Extract the [X, Y] coordinate from the center of the cell holding the provided text.  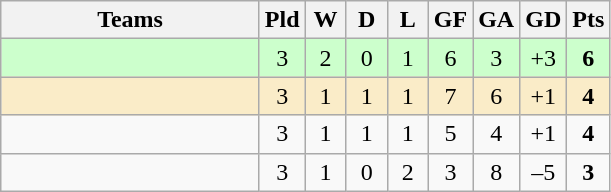
GA [496, 20]
Pts [588, 20]
7 [450, 96]
8 [496, 172]
GD [544, 20]
GF [450, 20]
Pld [282, 20]
D [366, 20]
Teams [130, 20]
W [326, 20]
–5 [544, 172]
L [408, 20]
+3 [544, 58]
5 [450, 134]
